Return (x, y) of the center of cell containing provided text 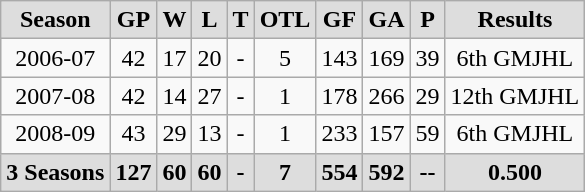
17 (174, 58)
0.500 (515, 172)
157 (386, 134)
GF (340, 20)
143 (340, 58)
59 (428, 134)
169 (386, 58)
233 (340, 134)
20 (210, 58)
2006-07 (56, 58)
178 (340, 96)
-- (428, 172)
7 (285, 172)
13 (210, 134)
GA (386, 20)
27 (210, 96)
3 Seasons (56, 172)
266 (386, 96)
GP (134, 20)
Results (515, 20)
39 (428, 58)
5 (285, 58)
W (174, 20)
L (210, 20)
P (428, 20)
Season (56, 20)
554 (340, 172)
43 (134, 134)
2007-08 (56, 96)
2008-09 (56, 134)
592 (386, 172)
OTL (285, 20)
14 (174, 96)
12th GMJHL (515, 96)
T (240, 20)
127 (134, 172)
